Extract the (X, Y) coordinate from the center of the cell holding the provided text.  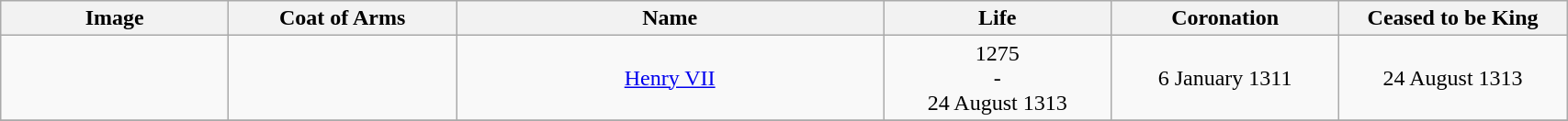
6 January 1311 (1225, 78)
Coat of Arms (343, 18)
Name (671, 18)
Life (998, 18)
Ceased to be King (1453, 18)
Image (115, 18)
Henry VII (671, 78)
Coronation (1225, 18)
1275-24 August 1313 (998, 78)
24 August 1313 (1453, 78)
